Detect which cell encompasses the target text, then output its [x, y] center coordinate. 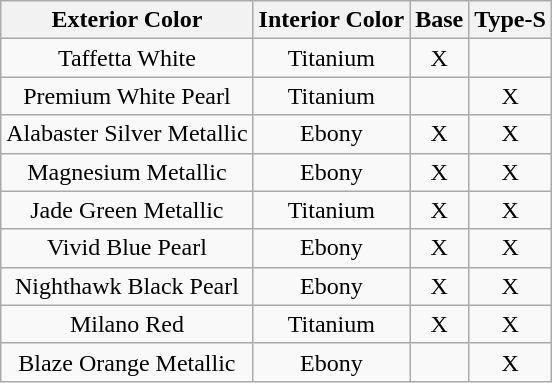
Type-S [510, 20]
Milano Red [127, 324]
Alabaster Silver Metallic [127, 134]
Jade Green Metallic [127, 210]
Magnesium Metallic [127, 172]
Taffetta White [127, 58]
Exterior Color [127, 20]
Nighthawk Black Pearl [127, 286]
Base [440, 20]
Blaze Orange Metallic [127, 362]
Vivid Blue Pearl [127, 248]
Interior Color [332, 20]
Premium White Pearl [127, 96]
